Return (x, y) of the center of cell containing provided text 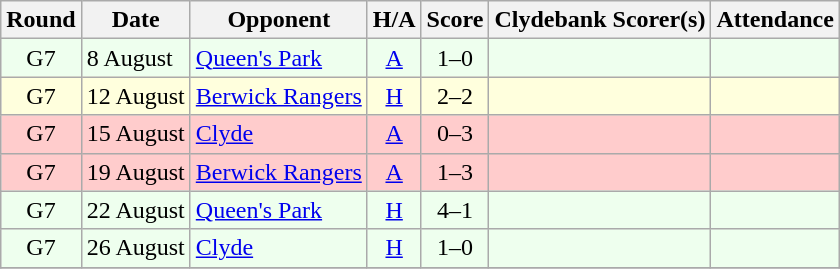
Round (41, 20)
H/A (394, 20)
26 August (136, 248)
0–3 (455, 134)
Clydebank Scorer(s) (600, 20)
22 August (136, 210)
19 August (136, 172)
1–3 (455, 172)
15 August (136, 134)
4–1 (455, 210)
12 August (136, 96)
Attendance (775, 20)
Date (136, 20)
Opponent (278, 20)
2–2 (455, 96)
Score (455, 20)
8 August (136, 58)
